For the text-containing cell, return its midpoint in (x, y) coordinate format. 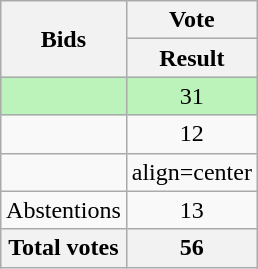
31 (192, 96)
13 (192, 210)
align=center (192, 172)
Total votes (64, 248)
56 (192, 248)
Vote (192, 20)
Abstentions (64, 210)
Bids (64, 39)
Result (192, 58)
12 (192, 134)
